Return [X, Y] of the center of cell containing provided text 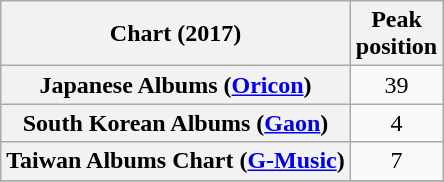
Peakposition [396, 34]
Japanese Albums (Oricon) [176, 85]
Chart (2017) [176, 34]
4 [396, 123]
7 [396, 161]
South Korean Albums (Gaon) [176, 123]
Taiwan Albums Chart (G-Music) [176, 161]
39 [396, 85]
